Search for the cell housing the specified text and yield its (x, y) center coordinate. 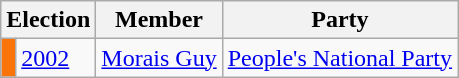
Member (159, 20)
Election (48, 20)
People's National Party (340, 58)
2002 (56, 58)
Morais Guy (159, 58)
Party (340, 20)
